Determine the [x, y] coordinate at the center of the cell enclosing the given text.  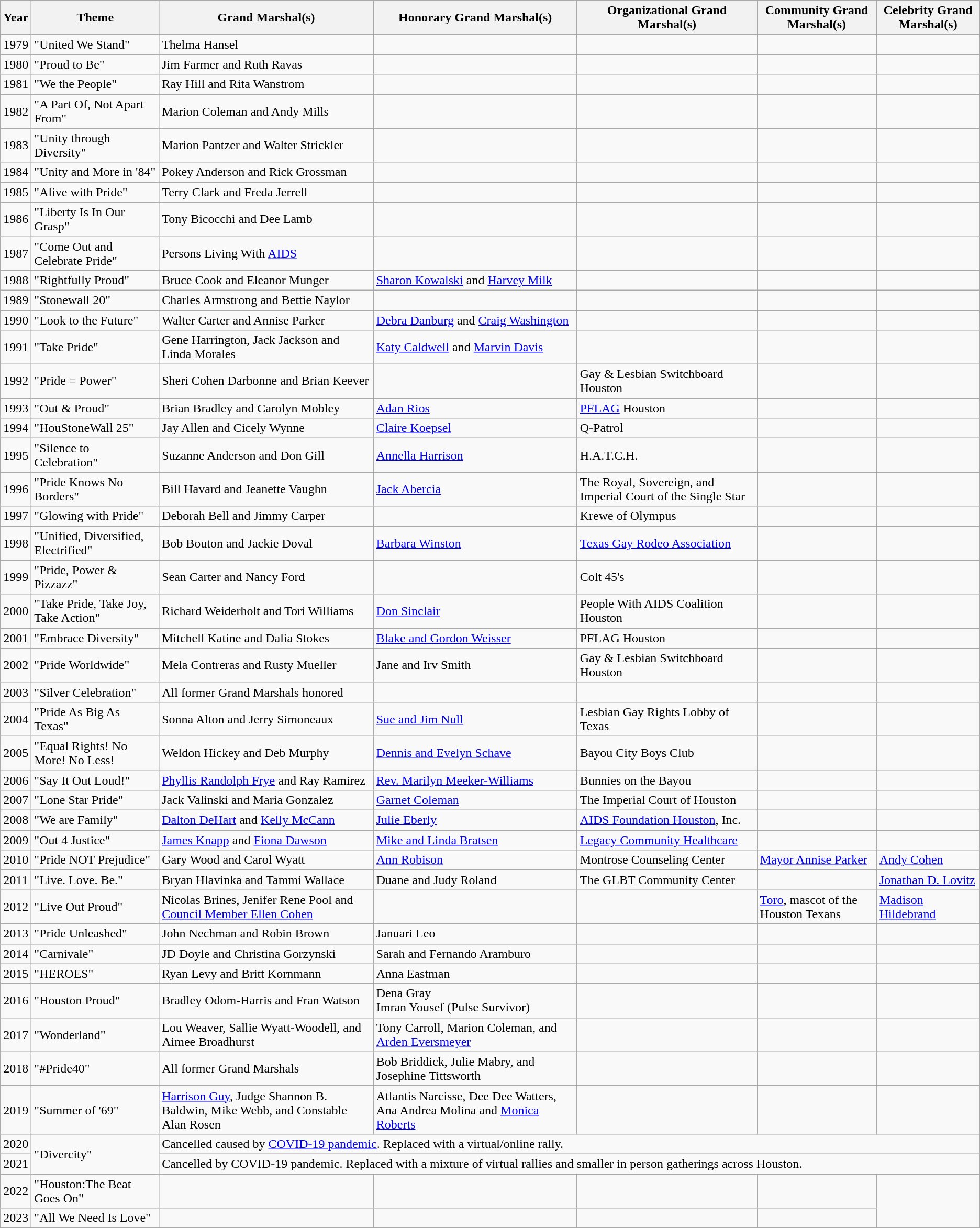
2010 [16, 860]
Bayou City Boys Club [667, 753]
H.A.T.C.H. [667, 455]
The Imperial Court of Houston [667, 800]
Krewe of Olympus [667, 516]
Bill Havard and Jeanette Vaughn [266, 489]
Gene Harrington, Jack Jackson and Linda Morales [266, 348]
Tony Bicocchi and Dee Lamb [266, 219]
JD Doyle and Christina Gorzynski [266, 954]
2003 [16, 692]
"Say It Out Loud!" [95, 780]
Jonathan D. Lovitz [928, 880]
The Royal, Sovereign, and Imperial Court of the Single Star [667, 489]
"Look to the Future" [95, 320]
"HouStoneWall 25" [95, 428]
Dennis and Evelyn Schave [475, 753]
2023 [16, 1218]
1985 [16, 192]
"Houston:The Beat Goes On" [95, 1190]
Bunnies on the Bayou [667, 780]
2009 [16, 840]
Ray Hill and Rita Wanstrom [266, 84]
1991 [16, 348]
Jack Valinski and Maria Gonzalez [266, 800]
Colt 45's [667, 577]
"Glowing with Pride" [95, 516]
1979 [16, 44]
Garnet Coleman [475, 800]
1988 [16, 280]
"Proud to Be" [95, 64]
1990 [16, 320]
2000 [16, 611]
James Knapp and Fiona Dawson [266, 840]
Phyllis Randolph Frye and Ray Ramirez [266, 780]
2021 [16, 1164]
Ryan Levy and Britt Kornmann [266, 974]
Q-Patrol [667, 428]
"A Part Of, Not Apart From" [95, 111]
Ann Robison [475, 860]
Charles Armstrong and Bettie Naylor [266, 300]
Weldon Hickey and Deb Murphy [266, 753]
The GLBT Community Center [667, 880]
2022 [16, 1190]
"Pride Worldwide" [95, 665]
1993 [16, 408]
Richard Weiderholt and Tori Williams [266, 611]
Madison Hildebrand [928, 907]
2020 [16, 1144]
Cancelled by COVID-19 pandemic. Replaced with a mixture of virtual rallies and smaller in person gatherings across Houston. [570, 1164]
Walter Carter and Annise Parker [266, 320]
2018 [16, 1069]
1982 [16, 111]
"Live. Love. Be." [95, 880]
Pokey Anderson and Rick Grossman [266, 172]
Organizational Grand Marshal(s) [667, 18]
"Come Out and Celebrate Pride" [95, 253]
"Equal Rights! No More! No Less! [95, 753]
1987 [16, 253]
John Nechman and Robin Brown [266, 934]
Sharon Kowalski and Harvey Milk [475, 280]
"HEROES" [95, 974]
Duane and Judy Roland [475, 880]
1999 [16, 577]
1986 [16, 219]
Andy Cohen [928, 860]
Bob Briddick, Julie Mabry, and Josephine Tittsworth [475, 1069]
Mitchell Katine and Dalia Stokes [266, 638]
Theme [95, 18]
1989 [16, 300]
Sue and Jim Null [475, 719]
2006 [16, 780]
2014 [16, 954]
"Liberty Is In Our Grasp" [95, 219]
Deborah Bell and Jimmy Carper [266, 516]
Debra Danburg and Craig Washington [475, 320]
Jack Abercia [475, 489]
"#Pride40" [95, 1069]
"United We Stand" [95, 44]
"Pride NOT Prejudice" [95, 860]
2013 [16, 934]
Barbara Winston [475, 543]
Montrose Counseling Center [667, 860]
1997 [16, 516]
1981 [16, 84]
Legacy Community Healthcare [667, 840]
"Silver Celebration" [95, 692]
"Take Pride" [95, 348]
Rev. Marilyn Meeker-Williams [475, 780]
"Out 4 Justice" [95, 840]
"Stonewall 20" [95, 300]
Julie Eberly [475, 820]
Annella Harrison [475, 455]
"Summer of '69" [95, 1110]
1983 [16, 146]
1994 [16, 428]
"All We Need Is Love" [95, 1218]
"Rightfully Proud" [95, 280]
2002 [16, 665]
"Pride As Big As Texas" [95, 719]
Sheri Cohen Darbonne and Brian Keever [266, 381]
Cancelled caused by COVID-19 pandemic. Replaced with a virtual/online rally. [570, 1144]
2001 [16, 638]
"Divercity" [95, 1154]
"Take Pride, Take Joy, Take Action" [95, 611]
People With AIDS Coalition Houston [667, 611]
Lesbian Gay Rights Lobby of Texas [667, 719]
Bradley Odom-Harris and Fran Watson [266, 1001]
"Silence to Celebration" [95, 455]
Year [16, 18]
AIDS Foundation Houston, Inc. [667, 820]
Community Grand Marshal(s) [817, 18]
"Embrace Diversity" [95, 638]
2015 [16, 974]
2011 [16, 880]
1996 [16, 489]
Anna Eastman [475, 974]
Harrison Guy, Judge Shannon B. Baldwin, Mike Webb, and Constable Alan Rosen [266, 1110]
"Pride = Power" [95, 381]
Dalton DeHart and Kelly McCann [266, 820]
Honorary Grand Marshal(s) [475, 18]
1998 [16, 543]
Tony Carroll, Marion Coleman, and Arden Eversmeyer [475, 1034]
Terry Clark and Freda Jerrell [266, 192]
Don Sinclair [475, 611]
Bruce Cook and Eleanor Munger [266, 280]
Lou Weaver, Sallie Wyatt-Woodell, and Aimee Broadhurst [266, 1034]
"Unity and More in '84" [95, 172]
"Unified, Diversified, Electrified" [95, 543]
Mayor Annise Parker [817, 860]
Sonna Alton and Jerry Simoneaux [266, 719]
Toro, mascot of the Houston Texans [817, 907]
"Pride Knows No Borders" [95, 489]
"Wonderland" [95, 1034]
All former Grand Marshals honored [266, 692]
1992 [16, 381]
Adan Rios [475, 408]
2016 [16, 1001]
2019 [16, 1110]
"Houston Proud" [95, 1001]
Dena GrayImran Yousef (Pulse Survivor) [475, 1001]
Marion Pantzer and Walter Strickler [266, 146]
Jay Allen and Cicely Wynne [266, 428]
Marion Coleman and Andy Mills [266, 111]
Atlantis Narcisse, Dee Dee Watters, Ana Andrea Molina and Monica Roberts [475, 1110]
1980 [16, 64]
Sean Carter and Nancy Ford [266, 577]
"Out & Proud" [95, 408]
"Carnivale" [95, 954]
Mike and Linda Bratsen [475, 840]
2008 [16, 820]
Nicolas Brines, Jenifer Rene Pool and Council Member Ellen Cohen [266, 907]
1984 [16, 172]
Celebrity Grand Marshal(s) [928, 18]
"We are Family" [95, 820]
Texas Gay Rodeo Association [667, 543]
Claire Koepsel [475, 428]
Grand Marshal(s) [266, 18]
Gary Wood and Carol Wyatt [266, 860]
"Alive with Pride" [95, 192]
Sarah and Fernando Aramburo [475, 954]
"Lone Star Pride" [95, 800]
Jim Farmer and Ruth Ravas [266, 64]
"We the People" [95, 84]
Bryan Hlavinka and Tammi Wallace [266, 880]
2007 [16, 800]
2012 [16, 907]
Thelma Hansel [266, 44]
2017 [16, 1034]
"Unity through Diversity" [95, 146]
2005 [16, 753]
"Pride Unleashed" [95, 934]
Mela Contreras and Rusty Mueller [266, 665]
2004 [16, 719]
Persons Living With AIDS [266, 253]
"Live Out Proud" [95, 907]
Bob Bouton and Jackie Doval [266, 543]
"Pride, Power & Pizzazz" [95, 577]
All former Grand Marshals [266, 1069]
Suzanne Anderson and Don Gill [266, 455]
1995 [16, 455]
Jane and Irv Smith [475, 665]
Januari Leo [475, 934]
Blake and Gordon Weisser [475, 638]
Brian Bradley and Carolyn Mobley [266, 408]
Katy Caldwell and Marvin Davis [475, 348]
